Provide the (x, y) coordinate of the cell's center where the given text is located.  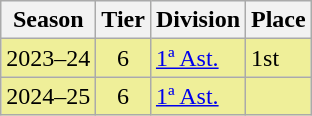
Place (279, 20)
1st (279, 58)
2023–24 (48, 58)
Division (198, 20)
Season (48, 20)
2024–25 (48, 96)
Tier (124, 20)
